Capture the cell that displays the provided text and extract its (X, Y) central coordinate. 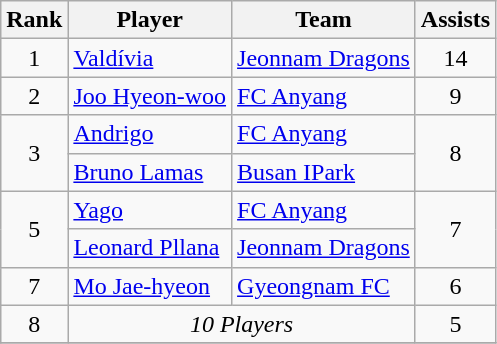
Joo Hyeon-woo (150, 96)
Gyeongnam FC (324, 286)
Player (150, 20)
14 (455, 58)
Rank (34, 20)
3 (34, 153)
Yago (150, 210)
2 (34, 96)
Valdívia (150, 58)
9 (455, 96)
6 (455, 286)
Team (324, 20)
Busan IPark (324, 172)
Leonard Pllana (150, 248)
Andrigo (150, 134)
Bruno Lamas (150, 172)
Assists (455, 20)
1 (34, 58)
Mo Jae-hyeon (150, 286)
10 Players (242, 324)
